Search for the cell housing the specified text and yield its [x, y] center coordinate. 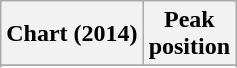
Peakposition [189, 34]
Chart (2014) [72, 34]
